Search for the cell housing the specified text and yield its (X, Y) center coordinate. 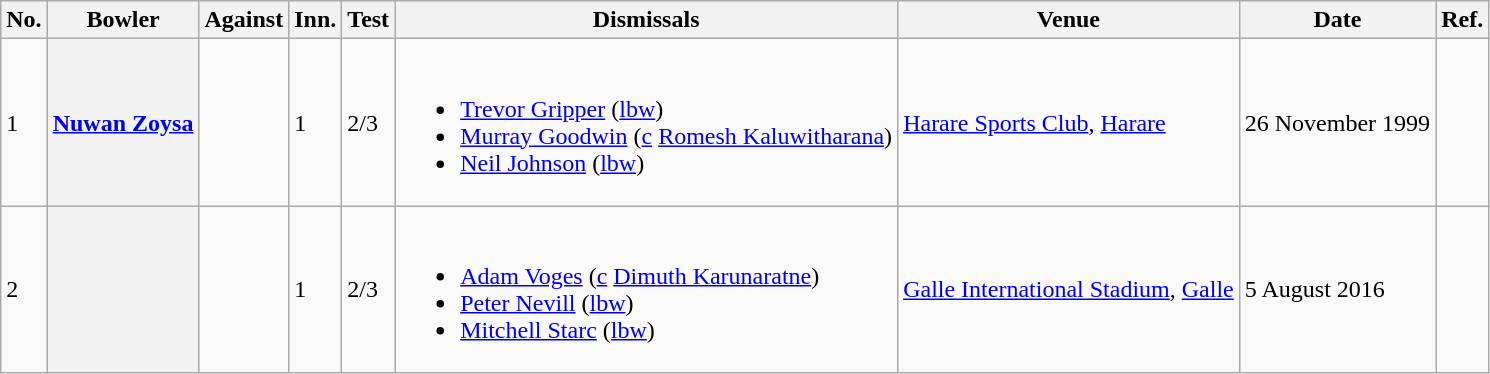
Adam Voges (c Dimuth Karunaratne)Peter Nevill (lbw)Mitchell Starc (lbw) (646, 290)
Ref. (1462, 20)
Dismissals (646, 20)
Nuwan Zoysa (123, 122)
Trevor Gripper (lbw)Murray Goodwin (c Romesh Kaluwitharana)Neil Johnson (lbw) (646, 122)
Bowler (123, 20)
Date (1337, 20)
Galle International Stadium, Galle (1069, 290)
Harare Sports Club, Harare (1069, 122)
No. (24, 20)
Against (244, 20)
26 November 1999 (1337, 122)
2 (24, 290)
Inn. (316, 20)
Venue (1069, 20)
5 August 2016 (1337, 290)
Test (368, 20)
